Find where the given text appears and provide that cell's center as [X, Y] coordinate. 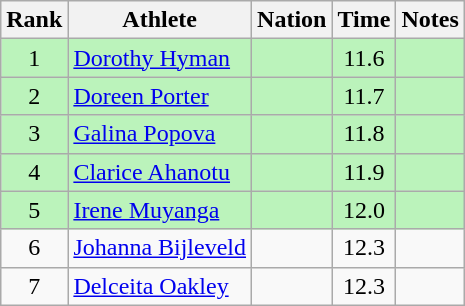
Athlete [160, 20]
Doreen Porter [160, 96]
Notes [430, 20]
4 [34, 172]
Time [364, 20]
11.8 [364, 134]
11.7 [364, 96]
3 [34, 134]
5 [34, 210]
2 [34, 96]
Irene Muyanga [160, 210]
Delceita Oakley [160, 286]
Clarice Ahanotu [160, 172]
11.6 [364, 58]
12.0 [364, 210]
1 [34, 58]
Dorothy Hyman [160, 58]
Galina Popova [160, 134]
6 [34, 248]
11.9 [364, 172]
7 [34, 286]
Johanna Bijleveld [160, 248]
Rank [34, 20]
Nation [292, 20]
